Locate the cell with the specified text and output its (X, Y) center coordinate. 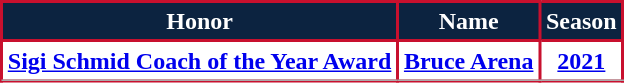
2021 (582, 61)
Season (582, 22)
Honor (200, 22)
Bruce Arena (469, 61)
Name (469, 22)
Sigi Schmid Coach of the Year Award (200, 61)
